Identify which cell holds the provided text, then report its [x, y] central coordinate. 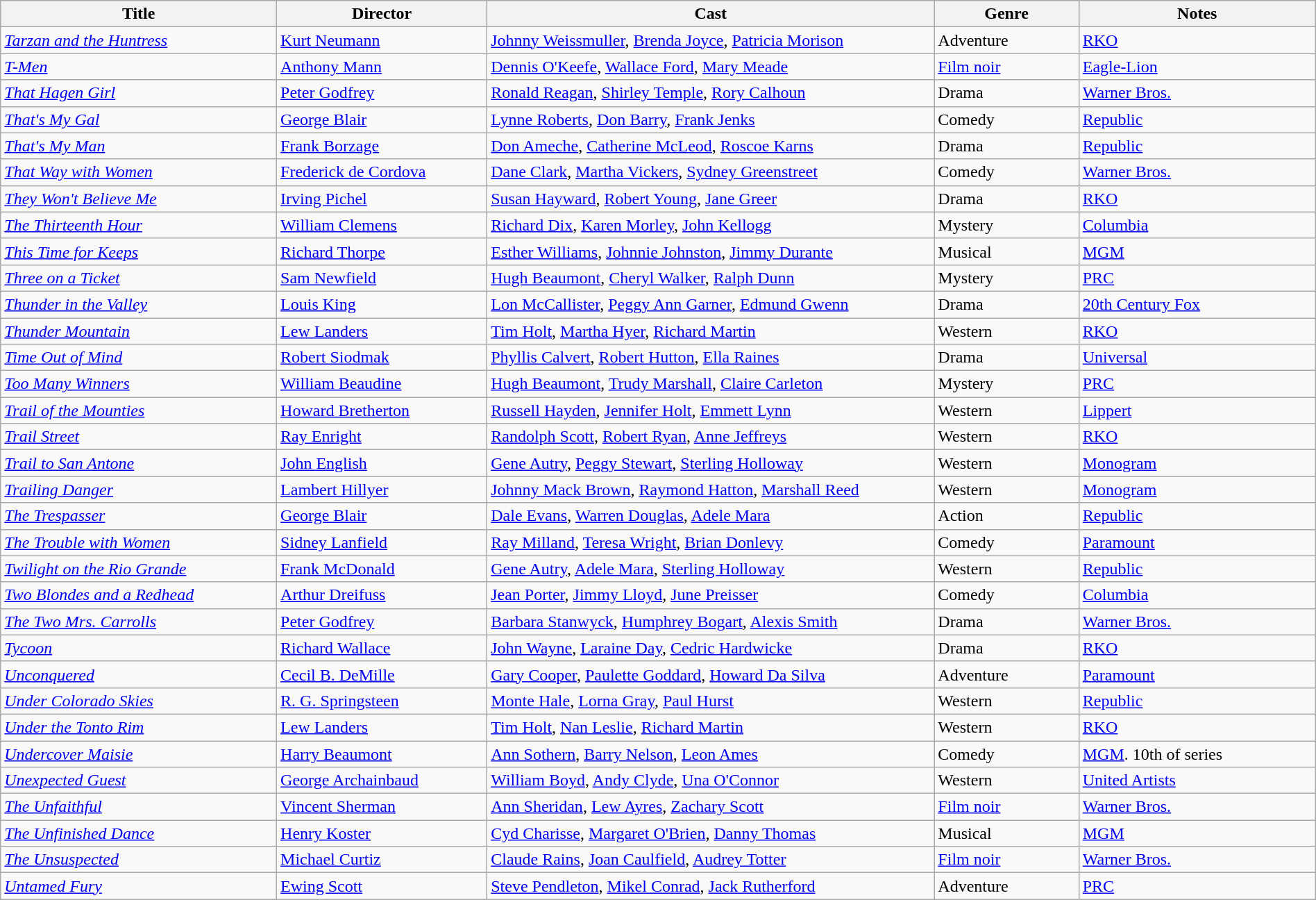
Lippert [1197, 410]
United Artists [1197, 781]
Thunder Mountain [139, 331]
Monte Hale, Lorna Gray, Paul Hurst [711, 701]
Dale Evans, Warren Douglas, Adele Mara [711, 516]
Russell Hayden, Jennifer Holt, Emmett Lynn [711, 410]
Henry Koster [382, 833]
Dennis O'Keefe, Wallace Ford, Mary Meade [711, 67]
Cast [711, 14]
Johnny Mack Brown, Raymond Hatton, Marshall Reed [711, 490]
Lynne Roberts, Don Barry, Frank Jenks [711, 119]
Too Many Winners [139, 384]
Vincent Sherman [382, 807]
Notes [1197, 14]
Steve Pendleton, Mikel Conrad, Jack Rutherford [711, 886]
Ronald Reagan, Shirley Temple, Rory Calhoun [711, 93]
Ray Milland, Teresa Wright, Brian Donlevy [711, 542]
The Unfinished Dance [139, 833]
The Thirteenth Hour [139, 225]
Unexpected Guest [139, 781]
Howard Bretherton [382, 410]
Ann Sothern, Barry Nelson, Leon Ames [711, 753]
Twilight on the Rio Grande [139, 569]
Untamed Fury [139, 886]
Anthony Mann [382, 67]
Ray Enright [382, 437]
Gary Cooper, Paulette Goddard, Howard Da Silva [711, 674]
Genre [1006, 14]
Hugh Beaumont, Cheryl Walker, Ralph Dunn [711, 278]
Cyd Charisse, Margaret O'Brien, Danny Thomas [711, 833]
Irving Pichel [382, 199]
Jean Porter, Jimmy Lloyd, June Preisser [711, 595]
Louis King [382, 304]
Unconquered [139, 674]
William Beaudine [382, 384]
Thunder in the Valley [139, 304]
T-Men [139, 67]
Barbara Stanwyck, Humphrey Bogart, Alexis Smith [711, 622]
The Unfaithful [139, 807]
The Trouble with Women [139, 542]
Universal [1197, 358]
Susan Hayward, Robert Young, Jane Greer [711, 199]
Randolph Scott, Robert Ryan, Anne Jeffreys [711, 437]
Director [382, 14]
Harry Beaumont [382, 753]
That's My Man [139, 146]
That Way with Women [139, 172]
Johnny Weissmuller, Brenda Joyce, Patricia Morison [711, 40]
Claude Rains, Joan Caulfield, Audrey Totter [711, 860]
John Wayne, Laraine Day, Cedric Hardwicke [711, 648]
The Unsuspected [139, 860]
The Trespasser [139, 516]
Frank McDonald [382, 569]
Gene Autry, Peggy Stewart, Sterling Holloway [711, 463]
Phyllis Calvert, Robert Hutton, Ella Raines [711, 358]
20th Century Fox [1197, 304]
Two Blondes and a Redhead [139, 595]
Frank Borzage [382, 146]
George Archainbaud [382, 781]
Lon McCallister, Peggy Ann Garner, Edmund Gwenn [711, 304]
This Time for Keeps [139, 251]
Richard Thorpe [382, 251]
Michael Curtiz [382, 860]
Eagle-Lion [1197, 67]
The Two Mrs. Carrolls [139, 622]
William Boyd, Andy Clyde, Una O'Connor [711, 781]
Dane Clark, Martha Vickers, Sydney Greenstreet [711, 172]
Gene Autry, Adele Mara, Sterling Holloway [711, 569]
Esther Williams, Johnnie Johnston, Jimmy Durante [711, 251]
Cecil B. DeMille [382, 674]
Trailing Danger [139, 490]
Trail Street [139, 437]
John English [382, 463]
Tim Holt, Martha Hyer, Richard Martin [711, 331]
Time Out of Mind [139, 358]
William Clemens [382, 225]
Title [139, 14]
Undercover Maisie [139, 753]
They Won't Believe Me [139, 199]
Sam Newfield [382, 278]
Tarzan and the Huntress [139, 40]
Ann Sheridan, Lew Ayres, Zachary Scott [711, 807]
Lambert Hillyer [382, 490]
Trail to San Antone [139, 463]
R. G. Springsteen [382, 701]
Under the Tonto Rim [139, 727]
Action [1006, 516]
MGM. 10th of series [1197, 753]
That's My Gal [139, 119]
Richard Wallace [382, 648]
Sidney Lanfield [382, 542]
Trail of the Mounties [139, 410]
Richard Dix, Karen Morley, John Kellogg [711, 225]
Arthur Dreifuss [382, 595]
Don Ameche, Catherine McLeod, Roscoe Karns [711, 146]
Three on a Ticket [139, 278]
Ewing Scott [382, 886]
Frederick de Cordova [382, 172]
Hugh Beaumont, Trudy Marshall, Claire Carleton [711, 384]
Tycoon [139, 648]
That Hagen Girl [139, 93]
Tim Holt, Nan Leslie, Richard Martin [711, 727]
Under Colorado Skies [139, 701]
Robert Siodmak [382, 358]
Kurt Neumann [382, 40]
